From the cell containing the given text, extract its center point as (X, Y) coordinate. 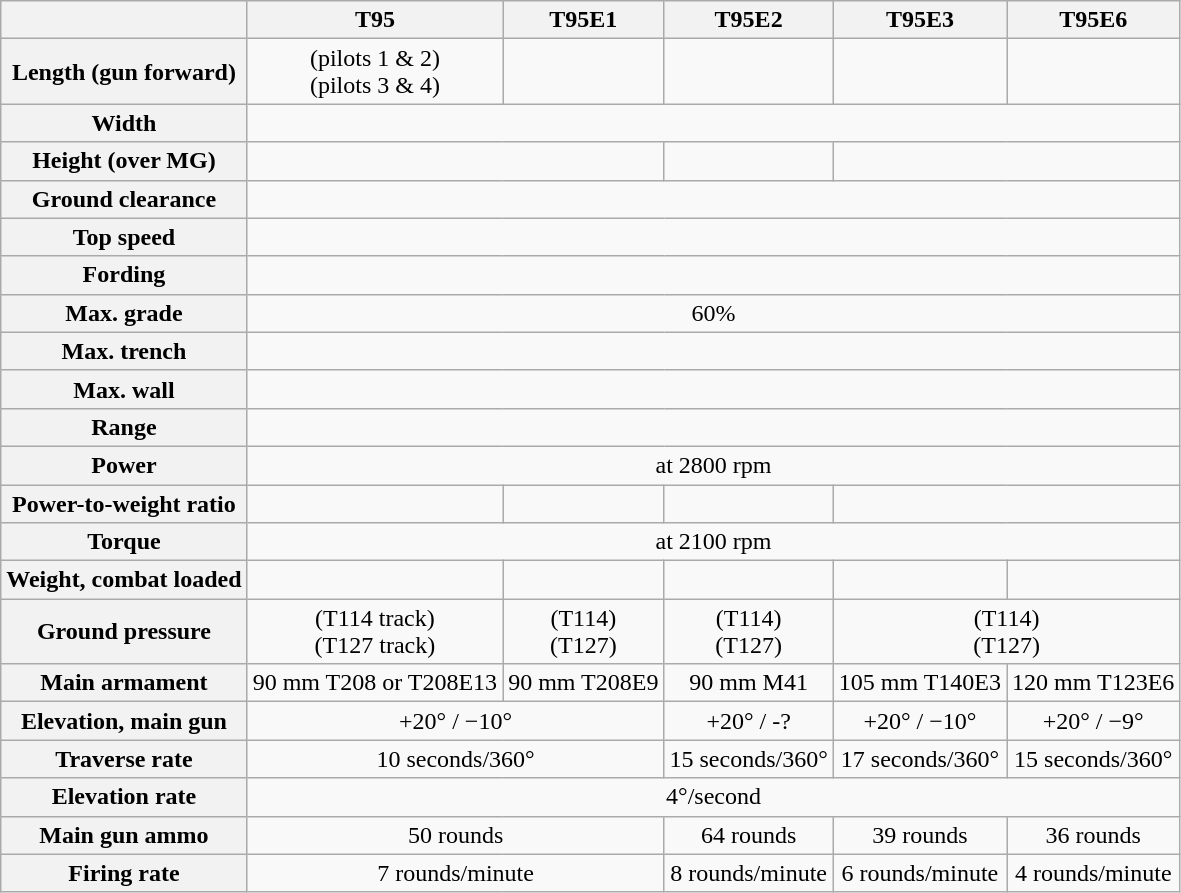
Main gun ammo (124, 835)
Fording (124, 275)
Main armament (124, 683)
7 rounds/minute (456, 873)
Max. wall (124, 389)
Max. trench (124, 351)
60% (714, 313)
at 2800 rpm (714, 465)
8 rounds/minute (748, 873)
90 mm T208E9 (584, 683)
6 rounds/minute (920, 873)
T95E6 (1094, 20)
64 rounds (748, 835)
T95E2 (748, 20)
50 rounds (456, 835)
4 rounds/minute (1094, 873)
17 seconds/360° (920, 759)
Ground clearance (124, 199)
Elevation rate (124, 797)
Max. grade (124, 313)
90 mm T208 or T208E13 (375, 683)
Torque (124, 542)
Power-to-weight ratio (124, 503)
+20° / −9° (1094, 721)
90 mm M41 (748, 683)
T95E1 (584, 20)
Power (124, 465)
105 mm T140E3 (920, 683)
Length (gun forward) (124, 72)
Elevation, main gun (124, 721)
T95E3 (920, 20)
T95 (375, 20)
Width (124, 123)
10 seconds/360° (456, 759)
39 rounds (920, 835)
120 mm T123E6 (1094, 683)
Ground pressure (124, 632)
Top speed (124, 237)
at 2100 rpm (714, 542)
Traverse rate (124, 759)
(T114 track) (T127 track) (375, 632)
36 rounds (1094, 835)
4°/second (714, 797)
Height (over MG) (124, 161)
Range (124, 427)
Firing rate (124, 873)
(pilots 1 & 2) (pilots 3 & 4) (375, 72)
+20° / -? (748, 721)
Weight, combat loaded (124, 580)
